Capture the cell that displays the provided text and extract its [X, Y] central coordinate. 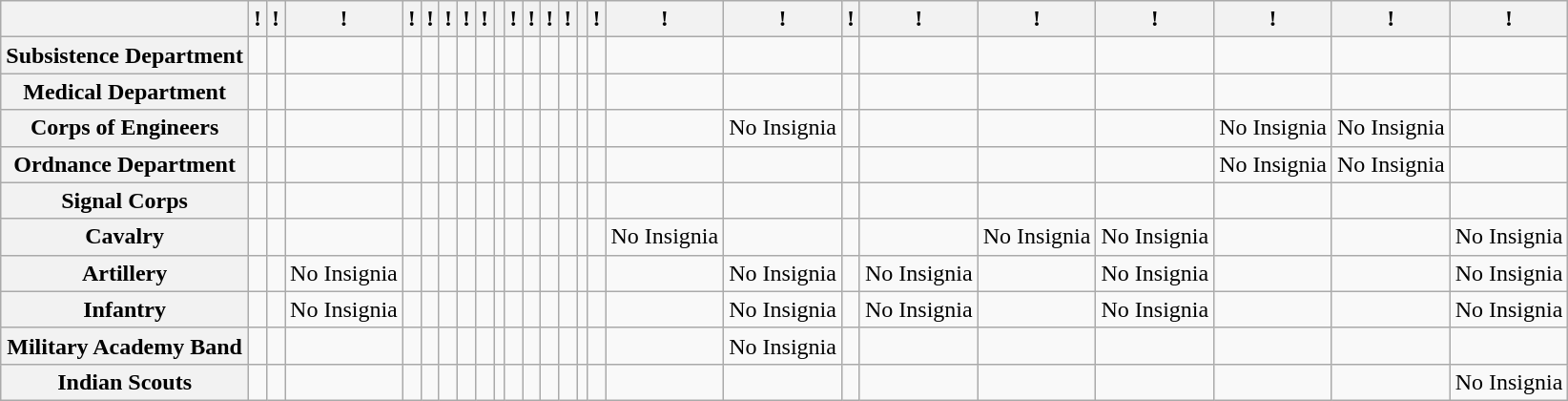
Ordnance Department [125, 164]
Cavalry [125, 237]
Artillery [125, 273]
Signal Corps [125, 200]
Medical Department [125, 92]
Military Academy Band [125, 346]
Subsistence Department [125, 55]
Indian Scouts [125, 382]
Corps of Engineers [125, 128]
Infantry [125, 309]
